Determine the (X, Y) coordinate at the center of the cell enclosing the given text.  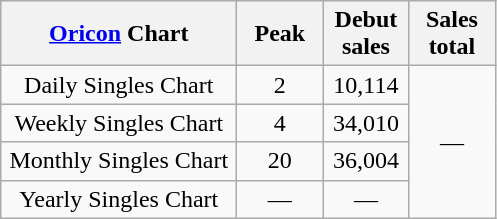
Monthly Singles Chart (119, 161)
Debut sales (366, 34)
Oricon Chart (119, 34)
2 (280, 85)
34,010 (366, 123)
Yearly Singles Chart (119, 199)
36,004 (366, 161)
Peak (280, 34)
Weekly Singles Chart (119, 123)
Sales total (452, 34)
20 (280, 161)
10,114 (366, 85)
Daily Singles Chart (119, 85)
4 (280, 123)
